Detect which cell encompasses the target text, then output its [X, Y] center coordinate. 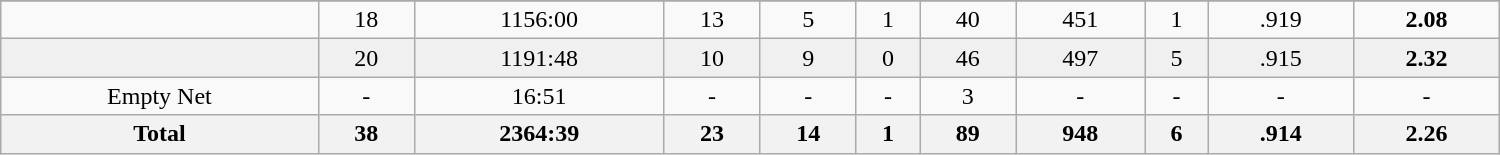
2.32 [1427, 58]
0 [888, 58]
14 [808, 134]
2.26 [1427, 134]
18 [366, 20]
89 [968, 134]
.915 [1281, 58]
451 [1080, 20]
.919 [1281, 20]
46 [968, 58]
2364:39 [539, 134]
20 [366, 58]
Empty Net [160, 96]
948 [1080, 134]
6 [1176, 134]
38 [366, 134]
.914 [1281, 134]
1191:48 [539, 58]
9 [808, 58]
13 [712, 20]
3 [968, 96]
23 [712, 134]
1156:00 [539, 20]
16:51 [539, 96]
2.08 [1427, 20]
497 [1080, 58]
40 [968, 20]
10 [712, 58]
Total [160, 134]
